Provide the (x, y) coordinate of the cell's center where the given text is located.  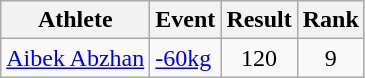
9 (330, 58)
120 (259, 58)
Rank (330, 20)
Result (259, 20)
Aibek Abzhan (76, 58)
-60kg (186, 58)
Athlete (76, 20)
Event (186, 20)
